Scan for the cell matching the given text and deliver its [x, y] coordinate at center. 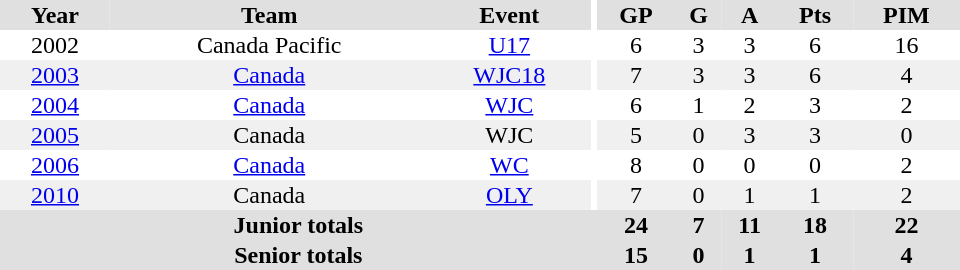
16 [906, 45]
11 [750, 225]
PIM [906, 15]
8 [636, 165]
OLY [509, 195]
Senior totals [298, 255]
Year [55, 15]
5 [636, 135]
2006 [55, 165]
15 [636, 255]
2003 [55, 75]
G [698, 15]
2005 [55, 135]
2002 [55, 45]
Pts [814, 15]
Canada Pacific [269, 45]
Event [509, 15]
U17 [509, 45]
GP [636, 15]
18 [814, 225]
Team [269, 15]
2004 [55, 105]
24 [636, 225]
WJC18 [509, 75]
A [750, 15]
Junior totals [298, 225]
22 [906, 225]
WC [509, 165]
2010 [55, 195]
